Output the (X, Y) coordinate of the center of the cell containing the given text.  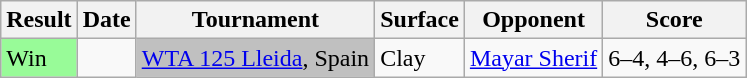
Opponent (533, 20)
Result (39, 20)
Win (39, 58)
Clay (420, 58)
WTA 125 Lleida, Spain (255, 58)
Date (106, 20)
Score (674, 20)
6–4, 4–6, 6–3 (674, 58)
Tournament (255, 20)
Surface (420, 20)
Mayar Sherif (533, 58)
